Find where the given text appears and provide that cell's center as [x, y] coordinate. 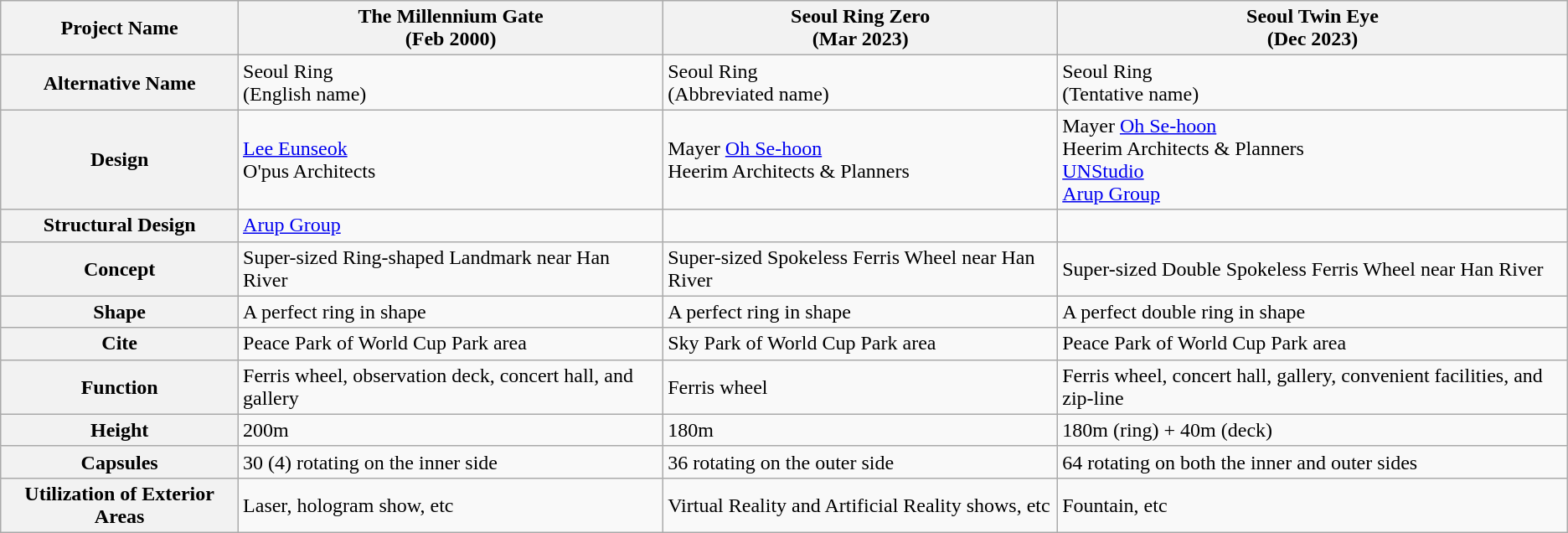
Seoul Ring(Abbreviated name) [861, 82]
Super-sized Double Spokeless Ferris Wheel near Han River [1313, 268]
Ferris wheel, observation deck, concert hall, and gallery [451, 387]
64 rotating on both the inner and outer sides [1313, 462]
Seoul Ring(Tentative name) [1313, 82]
Alternative Name [120, 82]
Height [120, 430]
Ferris wheel [861, 387]
180m [861, 430]
Arup Group [451, 225]
36 rotating on the outer side [861, 462]
Mayer Oh Se-hoon Heerim Architects & Planners [861, 159]
Lee Eunseok O'pus Architects [451, 159]
The Millennium Gate(Feb 2000) [451, 28]
200m [451, 430]
Mayer Oh Se-hoon Heerim Architects & Planners UNStudio Arup Group [1313, 159]
Project Name [120, 28]
Laser, hologram show, etc [451, 505]
Capsules [120, 462]
Design [120, 159]
Shape [120, 312]
Concept [120, 268]
Sky Park of World Cup Park area [861, 344]
30 (4) rotating on the inner side [451, 462]
Ferris wheel, concert hall, gallery, convenient facilities, and zip-line [1313, 387]
Cite [120, 344]
Super-sized Spokeless Ferris Wheel near Han River [861, 268]
Fountain, etc [1313, 505]
Utilization of Exterior Areas [120, 505]
Seoul Ring(English name) [451, 82]
180m (ring) + 40m (deck) [1313, 430]
Seoul Ring Zero(Mar 2023) [861, 28]
A perfect double ring in shape [1313, 312]
Seoul Twin Eye(Dec 2023) [1313, 28]
Structural Design [120, 225]
Virtual Reality and Artificial Reality shows, etc [861, 505]
Super-sized Ring-shaped Landmark near Han River [451, 268]
Function [120, 387]
